Search for the cell housing the specified text and yield its [X, Y] center coordinate. 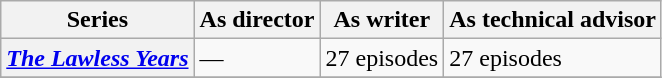
The Lawless Years [98, 58]
As writer [382, 20]
Series [98, 20]
— [257, 58]
As director [257, 20]
As technical advisor [553, 20]
